For the text-containing cell, return its midpoint in (x, y) coordinate format. 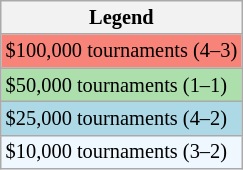
$50,000 tournaments (1–1) (122, 85)
$25,000 tournaments (4–2) (122, 118)
$10,000 tournaments (3–2) (122, 152)
Legend (122, 17)
$100,000 tournaments (4–3) (122, 51)
